For the text-containing cell, return its midpoint in [X, Y] coordinate format. 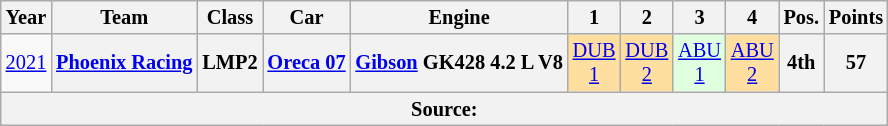
Gibson GK428 4.2 L V8 [460, 63]
Oreca 07 [307, 63]
Class [230, 17]
Pos. [802, 17]
Car [307, 17]
4 [752, 17]
Year [26, 17]
1 [594, 17]
Points [856, 17]
ABU2 [752, 63]
DUB2 [646, 63]
Phoenix Racing [124, 63]
Source: [444, 109]
4th [802, 63]
ABU1 [700, 63]
2021 [26, 63]
57 [856, 63]
Engine [460, 17]
Team [124, 17]
3 [700, 17]
2 [646, 17]
LMP2 [230, 63]
DUB1 [594, 63]
